Locate the cell with the specified text and output its [x, y] center coordinate. 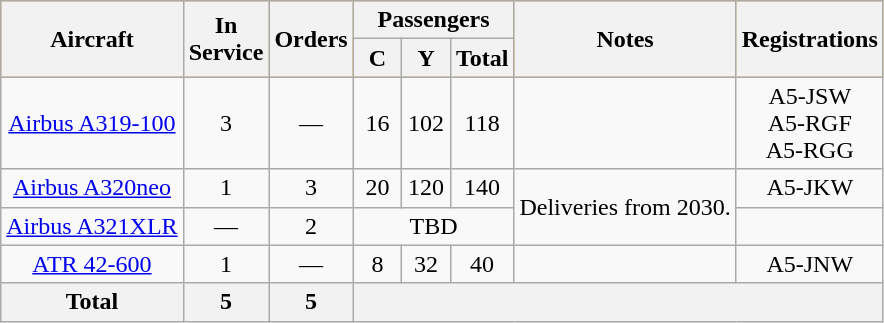
Orders [311, 39]
C [378, 58]
102 [426, 123]
A5-JKW [810, 188]
8 [378, 264]
40 [482, 264]
20 [378, 188]
In Service [226, 39]
Notes [625, 39]
140 [482, 188]
118 [482, 123]
Registrations [810, 39]
Airbus A320neo [92, 188]
2 [311, 226]
Airbus A321XLR [92, 226]
16 [378, 123]
32 [426, 264]
Aircraft [92, 39]
120 [426, 188]
TBD [434, 226]
Y [426, 58]
Airbus A319-100 [92, 123]
A5-JNW [810, 264]
ATR 42-600 [92, 264]
Passengers [434, 20]
A5-JSWA5-RGFA5-RGG [810, 123]
Deliveries from 2030. [625, 207]
